Pinpoint the cell where the given text exists, returning its (x, y) midpoint coordinate. 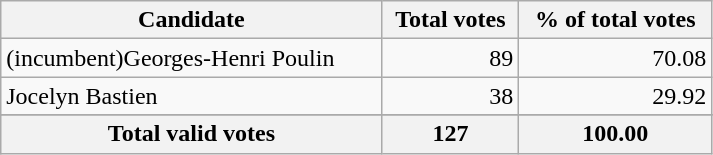
Candidate (192, 20)
38 (450, 96)
(incumbent)Georges-Henri Poulin (192, 58)
127 (450, 134)
Total votes (450, 20)
% of total votes (616, 20)
89 (450, 58)
100.00 (616, 134)
70.08 (616, 58)
Jocelyn Bastien (192, 96)
29.92 (616, 96)
Total valid votes (192, 134)
